From the cell containing the given text, extract its center point as [X, Y] coordinate. 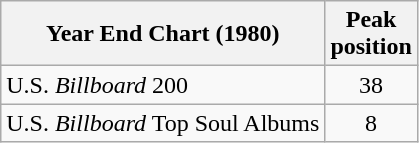
8 [371, 123]
Peakposition [371, 34]
U.S. Billboard 200 [163, 85]
U.S. Billboard Top Soul Albums [163, 123]
38 [371, 85]
Year End Chart (1980) [163, 34]
